For the text-containing cell, return its midpoint in [X, Y] coordinate format. 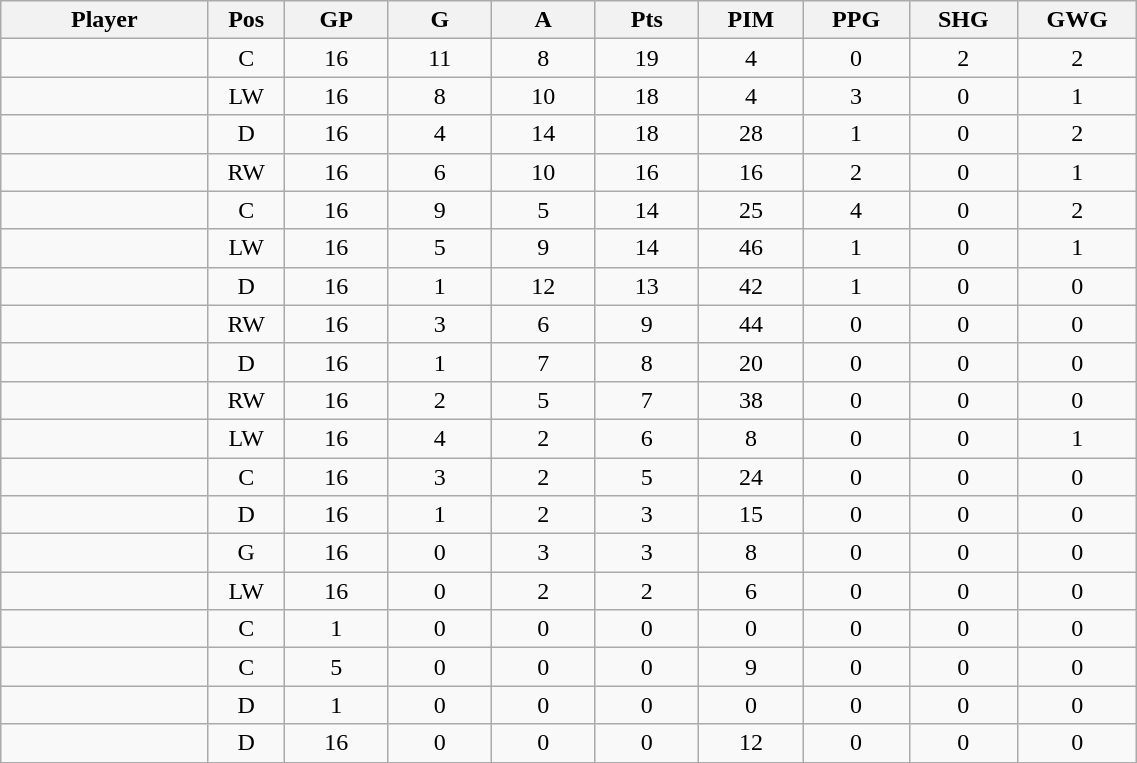
20 [752, 362]
GWG [1078, 20]
Player [104, 20]
A [544, 20]
28 [752, 134]
PIM [752, 20]
44 [752, 324]
15 [752, 515]
11 [440, 58]
46 [752, 248]
25 [752, 210]
Pts [647, 20]
GP [336, 20]
SHG [964, 20]
42 [752, 286]
24 [752, 477]
38 [752, 400]
19 [647, 58]
Pos [246, 20]
PPG [856, 20]
13 [647, 286]
